From the cell containing the given text, extract its center point as (x, y) coordinate. 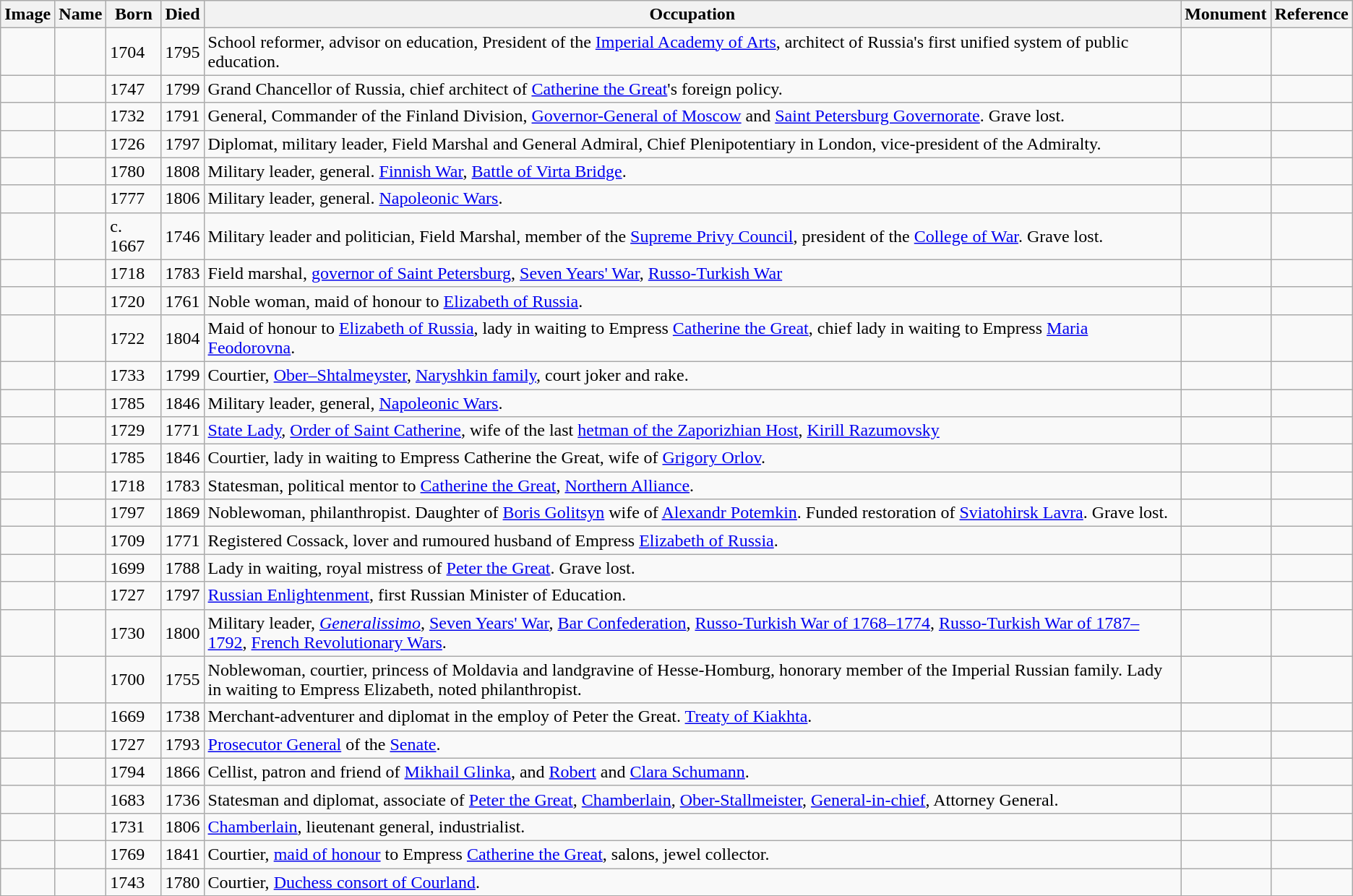
1736 (182, 799)
Statesman and diplomat, associate of Peter the Great, Chamberlain, Ober-Stallmeister, General-in-chief, Attorney General. (692, 799)
Image (27, 14)
Russian Enlightenment, first Russian Minister of Education. (692, 595)
Maid of honour to Elizabeth of Russia, lady in waiting to Empress Catherine the Great, chief lady in waiting to Empress Maria Feodorovna. (692, 338)
1793 (182, 744)
Prosecutor General of the Senate. (692, 744)
1788 (182, 568)
1866 (182, 772)
General, Commander of the Finland Division, Governor-General of Moscow and Saint Petersburg Governorate. Grave lost. (692, 116)
Field marshal, governor of Saint Petersburg, Seven Years' War, Russo-Turkish War (692, 273)
Registered Cossack, lover and rumoured husband of Empress Elizabeth of Russia. (692, 540)
1709 (134, 540)
1743 (134, 882)
1841 (182, 854)
Reference (1311, 14)
1683 (134, 799)
Military leader, general, Napoleonic Wars. (692, 402)
1729 (134, 431)
Noble woman, maid of honour to Elizabeth of Russia. (692, 301)
1747 (134, 89)
Military leader, general. Napoleonic Wars. (692, 199)
1794 (134, 772)
Military leader and politician, Field Marshal, member of the Supreme Privy Council, president of the College of War. Grave lost. (692, 236)
1808 (182, 171)
Courtier, Duchess consort of Courland. (692, 882)
Courtier, lady in waiting to Empress Catherine the Great, wife of Grigory Orlov. (692, 458)
School reformer, advisor on education, President of the Imperial Academy of Arts, architect of Russia's first unified system of public education. (692, 52)
1795 (182, 52)
Chamberlain, lieutenant general, industrialist. (692, 827)
1869 (182, 513)
1726 (134, 144)
Courtier, maid of honour to Empress Catherine the Great, salons, jewel collector. (692, 854)
1769 (134, 854)
Born (134, 14)
1699 (134, 568)
Courtier, Ober–Shtalmeyster, Naryshkin family, court joker and rake. (692, 375)
1704 (134, 52)
Statesman, political mentor to Catherine the Great, Northern Alliance. (692, 486)
Occupation (692, 14)
1700 (134, 679)
1804 (182, 338)
Grand Chancellor of Russia, chief architect of Catherine the Great's foreign policy. (692, 89)
Merchant-adventurer and diplomat in the employ of Peter the Great. Treaty of Kiakhta. (692, 717)
Military leader, general. Finnish War, Battle of Virta Bridge. (692, 171)
Cellist, patron and friend of Mikhail Glinka, and Robert and Clara Schumann. (692, 772)
Died (182, 14)
1738 (182, 717)
1777 (134, 199)
1732 (134, 116)
Monument (1226, 14)
c. 1667 (134, 236)
Name (81, 14)
1755 (182, 679)
Noblewoman, philanthropist. Daughter of Boris Golitsyn wife of Alexandr Potemkin. Funded restoration of Sviatohirsk Lavra. Grave lost. (692, 513)
1746 (182, 236)
1669 (134, 717)
State Lady, Order of Saint Catherine, wife of the last hetman of the Zaporizhian Host, Kirill Razumovsky (692, 431)
1800 (182, 633)
1730 (134, 633)
1722 (134, 338)
Diplomat, military leader, Field Marshal and General Admiral, Chief Plenipotentiary in London, vice-president of the Admiralty. (692, 144)
1761 (182, 301)
Lady in waiting, royal mistress of Peter the Great. Grave lost. (692, 568)
1733 (134, 375)
1791 (182, 116)
1731 (134, 827)
1720 (134, 301)
